Extract the (x, y) coordinate from the center of the cell holding the provided text.  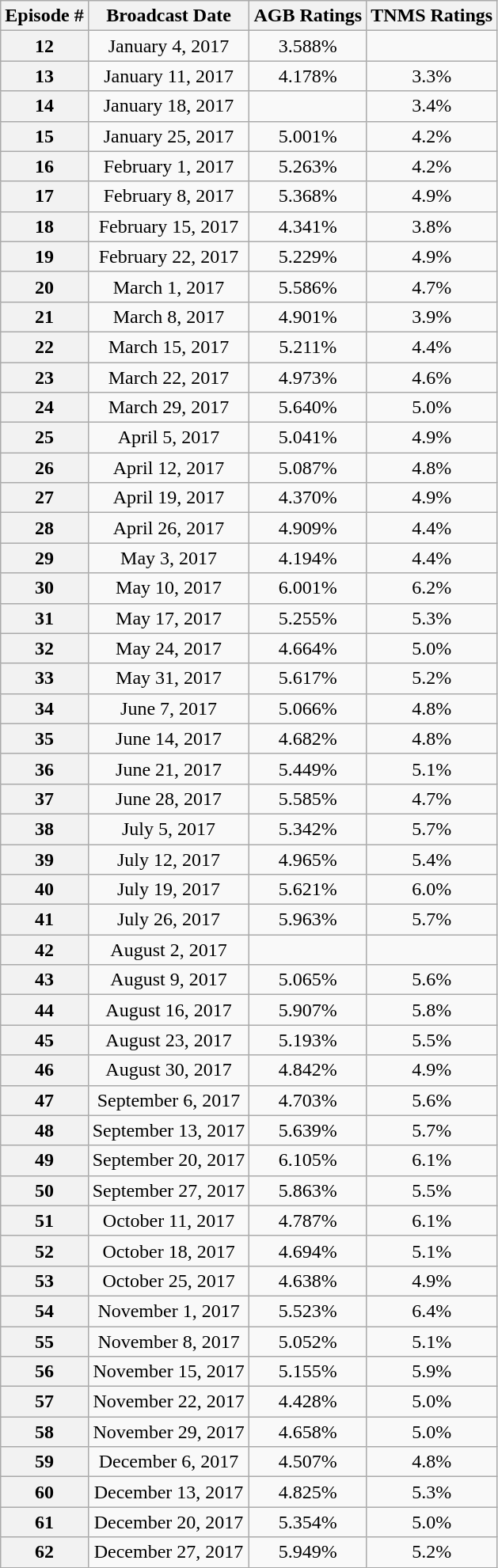
31 (44, 618)
54 (44, 1311)
62 (44, 1552)
Episode # (44, 16)
August 23, 2017 (169, 1040)
39 (44, 859)
48 (44, 1130)
13 (44, 76)
4.973% (308, 378)
5.001% (308, 136)
55 (44, 1342)
4.178% (308, 76)
3.9% (432, 317)
34 (44, 708)
35 (44, 738)
52 (44, 1251)
57 (44, 1402)
5.354% (308, 1522)
5.586% (308, 287)
September 13, 2017 (169, 1130)
5.342% (308, 829)
August 30, 2017 (169, 1070)
4.658% (308, 1432)
June 21, 2017 (169, 769)
April 19, 2017 (169, 498)
March 15, 2017 (169, 347)
May 17, 2017 (169, 618)
6.0% (432, 890)
58 (44, 1432)
5.949% (308, 1552)
18 (44, 226)
March 1, 2017 (169, 287)
5.585% (308, 799)
4.825% (308, 1492)
14 (44, 106)
3.4% (432, 106)
30 (44, 588)
May 10, 2017 (169, 588)
5.066% (308, 708)
June 28, 2017 (169, 799)
5.523% (308, 1311)
16 (44, 166)
29 (44, 558)
TNMS Ratings (432, 16)
19 (44, 256)
5.617% (308, 678)
24 (44, 408)
56 (44, 1372)
51 (44, 1221)
5.863% (308, 1190)
December 20, 2017 (169, 1522)
5.193% (308, 1040)
61 (44, 1522)
February 1, 2017 (169, 166)
January 18, 2017 (169, 106)
23 (44, 378)
February 15, 2017 (169, 226)
4.694% (308, 1251)
47 (44, 1100)
May 24, 2017 (169, 648)
33 (44, 678)
March 29, 2017 (169, 408)
July 12, 2017 (169, 859)
4.194% (308, 558)
4.341% (308, 226)
November 29, 2017 (169, 1432)
September 20, 2017 (169, 1160)
6.4% (432, 1311)
5.8% (432, 1010)
4.682% (308, 738)
25 (44, 438)
3.3% (432, 76)
6.001% (308, 588)
4.6% (432, 378)
6.2% (432, 588)
41 (44, 920)
5.229% (308, 256)
12 (44, 46)
27 (44, 498)
5.4% (432, 859)
15 (44, 136)
5.907% (308, 1010)
6.105% (308, 1160)
October 11, 2017 (169, 1221)
February 22, 2017 (169, 256)
5.087% (308, 468)
July 26, 2017 (169, 920)
April 12, 2017 (169, 468)
5.065% (308, 980)
5.255% (308, 618)
4.901% (308, 317)
5.621% (308, 890)
4.703% (308, 1100)
November 15, 2017 (169, 1372)
April 5, 2017 (169, 438)
20 (44, 287)
4.370% (308, 498)
September 27, 2017 (169, 1190)
August 2, 2017 (169, 950)
May 3, 2017 (169, 558)
November 1, 2017 (169, 1311)
5.963% (308, 920)
21 (44, 317)
49 (44, 1160)
42 (44, 950)
March 22, 2017 (169, 378)
January 25, 2017 (169, 136)
36 (44, 769)
4.965% (308, 859)
32 (44, 648)
October 25, 2017 (169, 1281)
January 11, 2017 (169, 76)
40 (44, 890)
5.052% (308, 1342)
5.263% (308, 166)
53 (44, 1281)
28 (44, 528)
5.449% (308, 769)
45 (44, 1040)
26 (44, 468)
AGB Ratings (308, 16)
July 19, 2017 (169, 890)
5.9% (432, 1372)
4.787% (308, 1221)
April 26, 2017 (169, 528)
4.842% (308, 1070)
July 5, 2017 (169, 829)
5.640% (308, 408)
November 8, 2017 (169, 1342)
22 (44, 347)
3.588% (308, 46)
November 22, 2017 (169, 1402)
4.507% (308, 1462)
March 8, 2017 (169, 317)
Broadcast Date (169, 16)
5.639% (308, 1130)
5.155% (308, 1372)
37 (44, 799)
December 6, 2017 (169, 1462)
October 18, 2017 (169, 1251)
46 (44, 1070)
4.428% (308, 1402)
17 (44, 196)
43 (44, 980)
5.368% (308, 196)
4.909% (308, 528)
June 14, 2017 (169, 738)
August 9, 2017 (169, 980)
December 13, 2017 (169, 1492)
December 27, 2017 (169, 1552)
59 (44, 1462)
4.638% (308, 1281)
60 (44, 1492)
5.211% (308, 347)
4.664% (308, 648)
5.041% (308, 438)
September 6, 2017 (169, 1100)
May 31, 2017 (169, 678)
44 (44, 1010)
January 4, 2017 (169, 46)
38 (44, 829)
June 7, 2017 (169, 708)
50 (44, 1190)
August 16, 2017 (169, 1010)
3.8% (432, 226)
February 8, 2017 (169, 196)
